From the cell containing the given text, extract its center point as (x, y) coordinate. 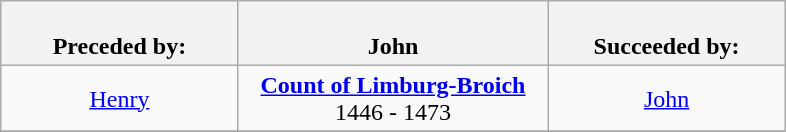
Henry (119, 98)
Count of Limburg-Broich1446 - 1473 (392, 98)
Preceded by: (119, 34)
Succeeded by: (667, 34)
